Locate the cell with the specified text and output its [X, Y] center coordinate. 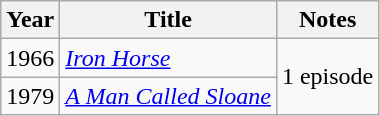
Notes [327, 20]
Title [168, 20]
A Man Called Sloane [168, 96]
1966 [30, 58]
Year [30, 20]
1 episode [327, 77]
1979 [30, 96]
Iron Horse [168, 58]
